From the cell containing the given text, extract its center point as (x, y) coordinate. 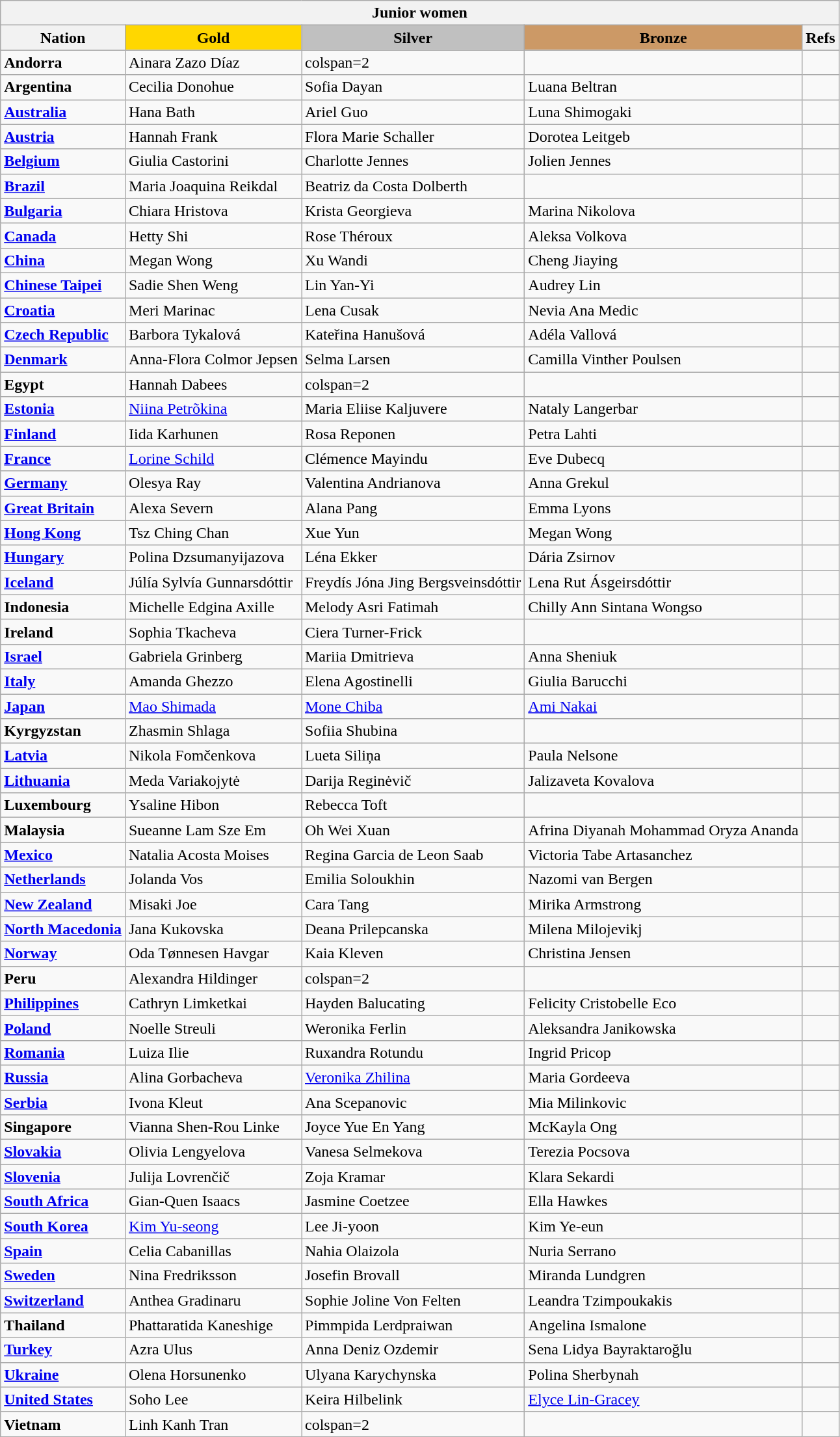
Elyce Lin-Gracey (663, 1399)
Nuria Serrano (663, 1251)
Zhasmin Shlaga (213, 731)
Olena Horsunenko (213, 1375)
Israel (63, 656)
Luna Shimogaki (663, 112)
Rose Théroux (413, 235)
Weronika Ferlin (413, 1028)
Afrina Diyanah Mohammad Oryza Ananda (663, 830)
New Zealand (63, 904)
Ukraine (63, 1375)
Darija Reginėvič (413, 781)
Refs (820, 38)
Petra Lahti (663, 434)
Chinese Taipei (63, 285)
Aleksandra Janikowska (663, 1028)
Xue Yun (413, 533)
Miranda Lundgren (663, 1276)
Kateřina Hanušová (413, 335)
Aleksa Volkova (663, 235)
Bronze (663, 38)
Kyrgyzstan (63, 731)
Tsz Ching Chan (213, 533)
Camilla Vinther Poulsen (663, 360)
Nikola Fomčenkova (213, 756)
Philippines (63, 1003)
Jalizaveta Kovalova (663, 781)
Cecilia Donohue (213, 87)
Beatriz da Costa Dolberth (413, 186)
Thailand (63, 1325)
Jasmine Coetzee (413, 1202)
Alexa Severn (213, 508)
Giulia Castorini (213, 161)
Júlía Sylvía Gunnarsdóttir (213, 582)
Gabriela Grinberg (213, 656)
Regina Garcia de Leon Saab (413, 855)
Indonesia (63, 607)
Alexandra Hildinger (213, 978)
Serbia (63, 1103)
Singapore (63, 1127)
Dorotea Leitgeb (663, 137)
Luiza Ilie (213, 1053)
France (63, 459)
Switzerland (63, 1300)
Mexico (63, 855)
Ami Nakai (663, 706)
Nazomi van Bergen (663, 880)
Hayden Balucating (413, 1003)
Nataly Langerbar (663, 409)
Anthea Gradinaru (213, 1300)
Klara Sekardi (663, 1177)
Melody Asri Fatimah (413, 607)
Ruxandra Rotundu (413, 1053)
Nation (63, 38)
Noelle Streuli (213, 1028)
Czech Republic (63, 335)
Ciera Turner-Frick (413, 632)
Hannah Frank (213, 137)
Hannah Dabees (213, 384)
Anna Sheniuk (663, 656)
Emilia Soloukhin (413, 880)
Charlotte Jennes (413, 161)
Sofiia Shubina (413, 731)
Mirika Armstrong (663, 904)
Sophie Joline Von Felten (413, 1300)
Amanda Ghezzo (213, 681)
Malaysia (63, 830)
Romania (63, 1053)
Iceland (63, 582)
Hetty Shi (213, 235)
Oda Tønnesen Havgar (213, 954)
Deana Prilepcanska (413, 929)
Sweden (63, 1276)
Mia Milinkovic (663, 1103)
Slovakia (63, 1152)
Sofia Dayan (413, 87)
Mariia Dmitrieva (413, 656)
Selma Larsen (413, 360)
Alana Pang (413, 508)
Emma Lyons (663, 508)
Olesya Ray (213, 483)
Nahia Olaizola (413, 1251)
Silver (413, 38)
Vianna Shen-Rou Linke (213, 1127)
Lena Rut Ásgeirsdóttir (663, 582)
Ariel Guo (413, 112)
Ulyana Karychynska (413, 1375)
Jolanda Vos (213, 880)
Rebecca Toft (413, 805)
Eve Dubecq (663, 459)
Great Britain (63, 508)
Lee Ji-yoon (413, 1226)
Lena Cusak (413, 310)
Finland (63, 434)
Kim Ye-eun (663, 1226)
McKayla Ong (663, 1127)
Canada (63, 235)
Maria Joaquina Reikdal (213, 186)
Keira Hilbelink (413, 1399)
Vanesa Selmekova (413, 1152)
Polina Dzsumanyijazova (213, 557)
Dária Zsirnov (663, 557)
Ingrid Pricop (663, 1053)
Meri Marinac (213, 310)
Ireland (63, 632)
Andorra (63, 62)
Anna Deniz Ozdemir (413, 1350)
Paula Nelsone (663, 756)
Ainara Zazo Díaz (213, 62)
Michelle Edgina Axille (213, 607)
Phattaratida Kaneshige (213, 1325)
Freydís Jóna Jing Bergsveinsdóttir (413, 582)
Pimmpida Lerdpraiwan (413, 1325)
Kim Yu-seong (213, 1226)
Argentina (63, 87)
Hungary (63, 557)
Soho Lee (213, 1399)
Vietnam (63, 1424)
Mao Shimada (213, 706)
Lithuania (63, 781)
Krista Georgieva (413, 211)
Luxembourg (63, 805)
Anna-Flora Colmor Jepsen (213, 360)
Alina Gorbacheva (213, 1077)
Japan (63, 706)
Italy (63, 681)
Chilly Ann Sintana Wongso (663, 607)
Slovenia (63, 1177)
Nina Fredriksson (213, 1276)
Celia Cabanillas (213, 1251)
Ana Scepanovic (413, 1103)
Zoja Kramar (413, 1177)
Meda Variakojytė (213, 781)
Oh Wei Xuan (413, 830)
Milena Milojevikj (663, 929)
Anna Grekul (663, 483)
Hong Kong (63, 533)
Cheng Jiaying (663, 260)
Spain (63, 1251)
Linh Kanh Tran (213, 1424)
Jolien Jennes (663, 161)
Brazil (63, 186)
Gian-Quen Isaacs (213, 1202)
Clémence Mayindu (413, 459)
Kaia Kleven (413, 954)
Austria (63, 137)
Azra Ulus (213, 1350)
Olivia Lengyelova (213, 1152)
Egypt (63, 384)
Ella Hawkes (663, 1202)
Ysaline Hibon (213, 805)
Leandra Tzimpoukakis (663, 1300)
Angelina Ismalone (663, 1325)
Misaki Joe (213, 904)
Latvia (63, 756)
Gold (213, 38)
Estonia (63, 409)
Polina Sherbynah (663, 1375)
Felicity Cristobelle Eco (663, 1003)
Lueta Siliņa (413, 756)
Mone Chiba (413, 706)
Hana Bath (213, 112)
South Africa (63, 1202)
Germany (63, 483)
Josefin Brovall (413, 1276)
Junior women (420, 13)
Victoria Tabe Artasanchez (663, 855)
Maria Eliise Kaljuvere (413, 409)
Joyce Yue En Yang (413, 1127)
Bulgaria (63, 211)
Flora Marie Schaller (413, 137)
Jana Kukovska (213, 929)
Poland (63, 1028)
Sena Lidya Bayraktaroğlu (663, 1350)
Maria Gordeeva (663, 1077)
Valentina Andrianova (413, 483)
Ivona Kleut (213, 1103)
Peru (63, 978)
Giulia Barucchi (663, 681)
Rosa Reponen (413, 434)
Niina Petrõkina (213, 409)
Norway (63, 954)
Christina Jensen (663, 954)
China (63, 260)
Elena Agostinelli (413, 681)
Cara Tang (413, 904)
Barbora Tykalová (213, 335)
Sueanne Lam Sze Em (213, 830)
Chiara Hristova (213, 211)
North Macedonia (63, 929)
Adéla Vallová (663, 335)
Julija Lovrenčič (213, 1177)
Netherlands (63, 880)
Belgium (63, 161)
Nevia Ana Medic (663, 310)
Russia (63, 1077)
Turkey (63, 1350)
South Korea (63, 1226)
Cathryn Limketkai (213, 1003)
Terezia Pocsova (663, 1152)
Audrey Lin (663, 285)
Natalia Acosta Moises (213, 855)
United States (63, 1399)
Sadie Shen Weng (213, 285)
Sophia Tkacheva (213, 632)
Croatia (63, 310)
Denmark (63, 360)
Lorine Schild (213, 459)
Veronika Zhilina (413, 1077)
Luana Beltran (663, 87)
Marina Nikolova (663, 211)
Xu Wandi (413, 260)
Iida Karhunen (213, 434)
Lin Yan-Yi (413, 285)
Australia (63, 112)
Léna Ekker (413, 557)
